Detect which cell encompasses the target text, then output its [x, y] center coordinate. 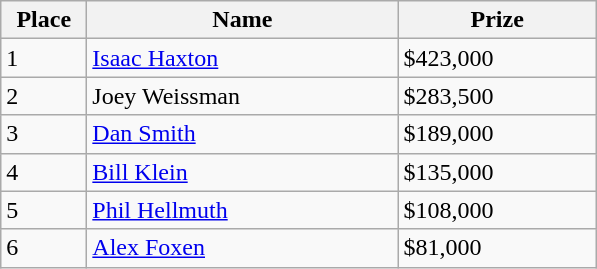
$423,000 [498, 58]
Alex Foxen [242, 248]
Dan Smith [242, 134]
$81,000 [498, 248]
$108,000 [498, 210]
$283,500 [498, 96]
3 [44, 134]
Joey Weissman [242, 96]
Place [44, 20]
2 [44, 96]
4 [44, 172]
Phil Hellmuth [242, 210]
5 [44, 210]
$135,000 [498, 172]
Bill Klein [242, 172]
Name [242, 20]
Isaac Haxton [242, 58]
$189,000 [498, 134]
Prize [498, 20]
1 [44, 58]
6 [44, 248]
